Return the (X, Y) coordinate for the center point of the cell that contains the specified text.  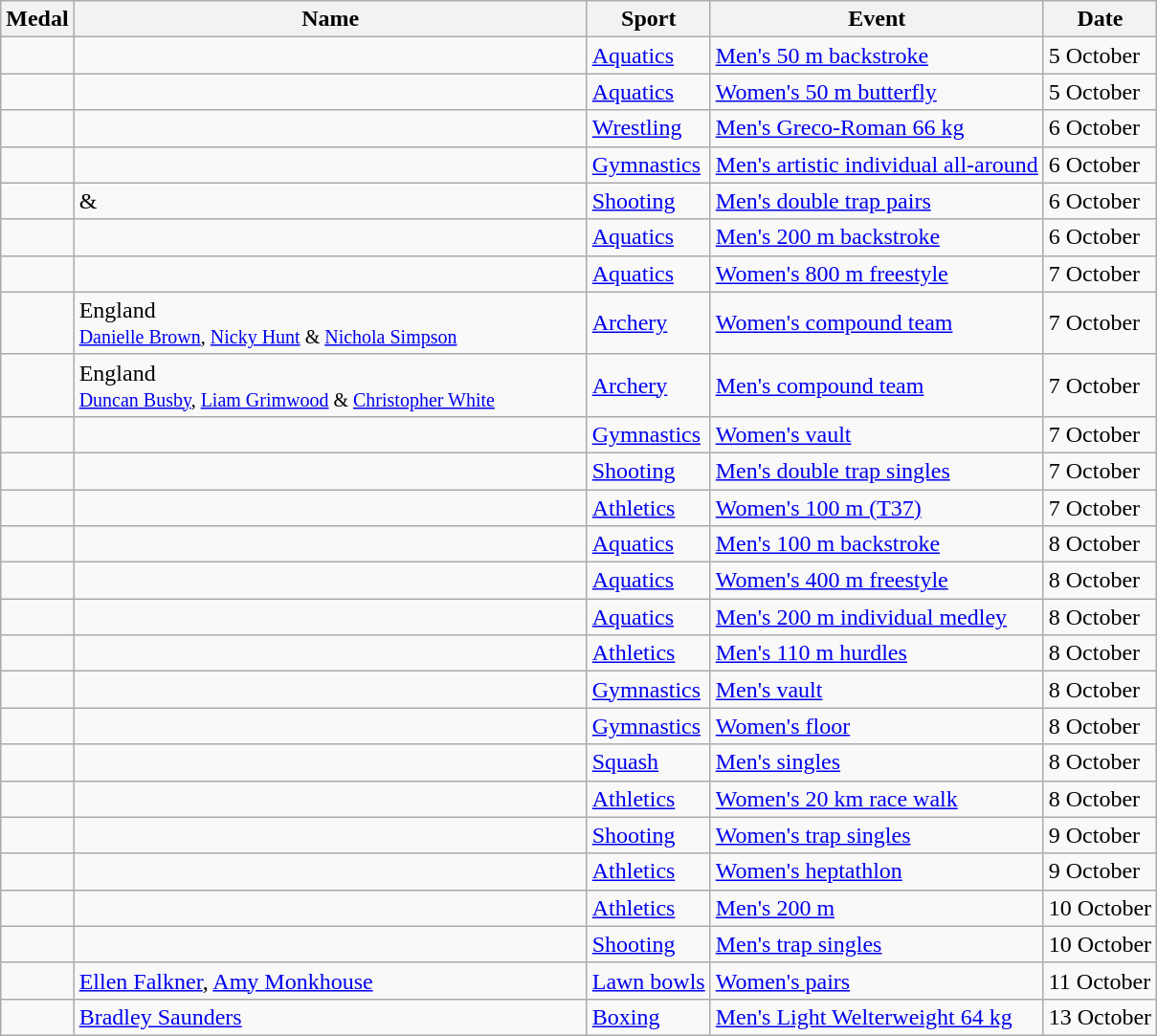
Event (877, 19)
Squash (649, 762)
Men's Light Welterweight 64 kg (877, 1017)
Wrestling (649, 128)
Men's compound team (877, 385)
Women's 50 m butterfly (877, 92)
EnglandDanielle Brown, Nicky Hunt & Nichola Simpson (330, 323)
Men's vault (877, 690)
Men's 100 m backstroke (877, 544)
Boxing (649, 1017)
Men's trap singles (877, 944)
13 October (1100, 1017)
Women's compound team (877, 323)
Women's heptathlon (877, 871)
Men's double trap pairs (877, 201)
Men's 110 m hurdles (877, 653)
11 October (1100, 981)
Men's singles (877, 762)
Women's 800 m freestyle (877, 274)
Women's 400 m freestyle (877, 581)
& (330, 201)
Women's 20 km race walk (877, 799)
Men's Greco-Roman 66 kg (877, 128)
Men's 200 m individual medley (877, 617)
Name (330, 19)
Women's 100 m (T37) (877, 508)
Medal (37, 19)
Men's artistic individual all-around (877, 165)
Women's pairs (877, 981)
Sport (649, 19)
Men's 50 m backstroke (877, 55)
Men's double trap singles (877, 471)
Ellen Falkner, Amy Monkhouse (330, 981)
Men's 200 m (877, 908)
Date (1100, 19)
Women's vault (877, 434)
Bradley Saunders (330, 1017)
Men's 200 m backstroke (877, 237)
Women's floor (877, 726)
Lawn bowls (649, 981)
EnglandDuncan Busby, Liam Grimwood & Christopher White (330, 385)
Women's trap singles (877, 835)
